Search for the cell housing the specified text and yield its [X, Y] center coordinate. 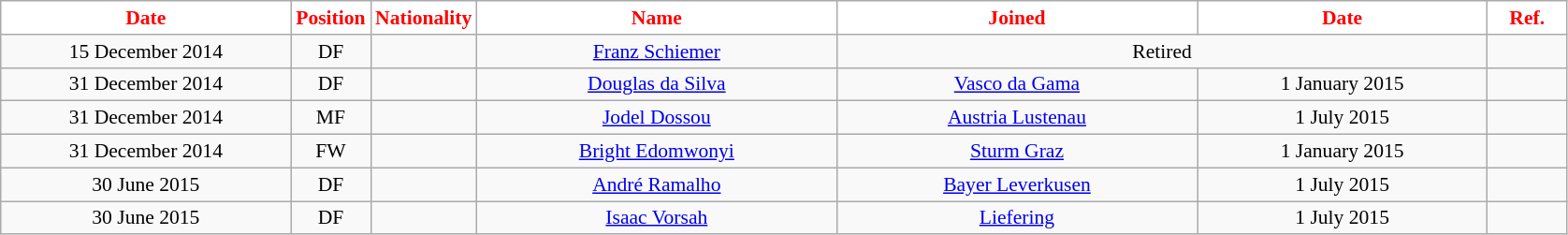
Retired [1162, 51]
Position [331, 18]
Nationality [423, 18]
Name [657, 18]
Isaac Vorsah [657, 218]
Bright Edomwonyi [657, 152]
Sturm Graz [1016, 152]
Franz Schiemer [657, 51]
Bayer Leverkusen [1016, 184]
Vasco da Gama [1016, 84]
Joined [1016, 18]
Jodel Dossou [657, 118]
Austria Lustenau [1016, 118]
Douglas da Silva [657, 84]
Liefering [1016, 218]
Ref. [1527, 18]
FW [331, 152]
MF [331, 118]
André Ramalho [657, 184]
15 December 2014 [146, 51]
